For the text-containing cell, return its midpoint in (X, Y) coordinate format. 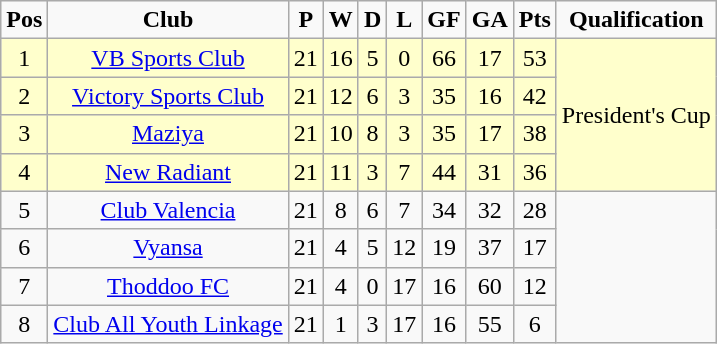
GF (444, 20)
32 (490, 210)
Victory Sports Club (168, 96)
Club Valencia (168, 210)
19 (444, 248)
Thoddoo FC (168, 286)
VB Sports Club (168, 58)
28 (534, 210)
42 (534, 96)
D (372, 20)
31 (490, 172)
11 (340, 172)
Maziya (168, 134)
Qualification (636, 20)
36 (534, 172)
New Radiant (168, 172)
Pts (534, 20)
Pos (24, 20)
37 (490, 248)
Vyansa (168, 248)
W (340, 20)
66 (444, 58)
Club All Youth Linkage (168, 324)
38 (534, 134)
L (404, 20)
55 (490, 324)
Club (168, 20)
10 (340, 134)
34 (444, 210)
53 (534, 58)
44 (444, 172)
President's Cup (636, 115)
60 (490, 286)
GA (490, 20)
2 (24, 96)
P (306, 20)
